Scan for the cell matching the given text and deliver its (X, Y) coordinate at center. 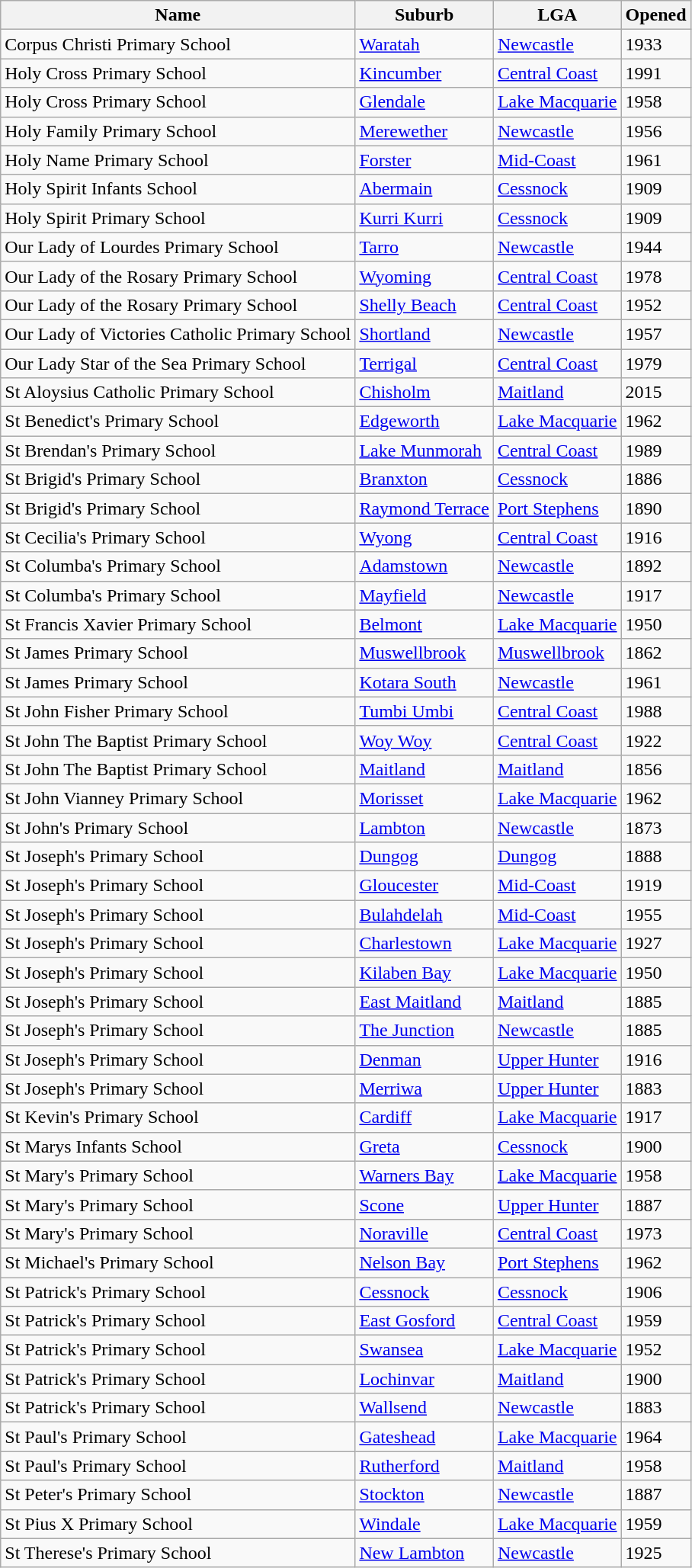
Warners Bay (424, 1175)
St Therese's Primary School (178, 1553)
1922 (655, 740)
Wyoming (424, 276)
1890 (655, 508)
1927 (655, 944)
St Peter's Primary School (178, 1495)
Chisholm (424, 393)
Wyong (424, 537)
Holy Name Primary School (178, 160)
Wallsend (424, 1408)
East Maitland (424, 1002)
Adamstown (424, 566)
Mayfield (424, 595)
Opened (655, 15)
Glendale (424, 102)
Merriwa (424, 1089)
East Gosford (424, 1321)
St Kevin's Primary School (178, 1117)
Belmont (424, 624)
Merewether (424, 131)
Raymond Terrace (424, 508)
1888 (655, 857)
Waratah (424, 44)
Rutherford (424, 1466)
LGA (557, 15)
Our Lady Star of the Sea Primary School (178, 364)
Holy Family Primary School (178, 131)
Our Lady of Victories Catholic Primary School (178, 334)
Lake Munmorah (424, 451)
St Marys Infants School (178, 1146)
Nelson Bay (424, 1262)
1978 (655, 276)
Shortland (424, 334)
Woy Woy (424, 740)
Greta (424, 1146)
St John Vianney Primary School (178, 798)
Lambton (424, 827)
Noraville (424, 1233)
St Aloysius Catholic Primary School (178, 393)
St Pius X Primary School (178, 1524)
Charlestown (424, 944)
Cardiff (424, 1117)
New Lambton (424, 1553)
1919 (655, 886)
Tarro (424, 247)
Shelly Beach (424, 305)
1989 (655, 451)
Suburb (424, 15)
1873 (655, 827)
1955 (655, 915)
1933 (655, 44)
Bulahdelah (424, 915)
1892 (655, 566)
Kilaben Bay (424, 973)
Corpus Christi Primary School (178, 44)
1957 (655, 334)
Kincumber (424, 73)
1988 (655, 711)
Branxton (424, 479)
1886 (655, 479)
Gloucester (424, 886)
St Benedict's Primary School (178, 422)
Forster (424, 160)
Windale (424, 1524)
St Francis Xavier Primary School (178, 624)
Kotara South (424, 682)
St Cecilia's Primary School (178, 537)
St John's Primary School (178, 827)
1906 (655, 1292)
Gateshead (424, 1437)
1862 (655, 653)
St Michael's Primary School (178, 1262)
1856 (655, 769)
1925 (655, 1553)
Our Lady of Lourdes Primary School (178, 247)
Holy Spirit Primary School (178, 218)
Name (178, 15)
Swansea (424, 1350)
2015 (655, 393)
Denman (424, 1060)
Scone (424, 1204)
Kurri Kurri (424, 218)
Stockton (424, 1495)
Terrigal (424, 364)
1964 (655, 1437)
The Junction (424, 1031)
St John Fisher Primary School (178, 711)
Abermain (424, 189)
St Brendan's Primary School (178, 451)
1944 (655, 247)
1956 (655, 131)
Holy Spirit Infants School (178, 189)
Morisset (424, 798)
1979 (655, 364)
Edgeworth (424, 422)
Tumbi Umbi (424, 711)
1973 (655, 1233)
Lochinvar (424, 1379)
1991 (655, 73)
